Search for the cell housing the specified text and yield its [X, Y] center coordinate. 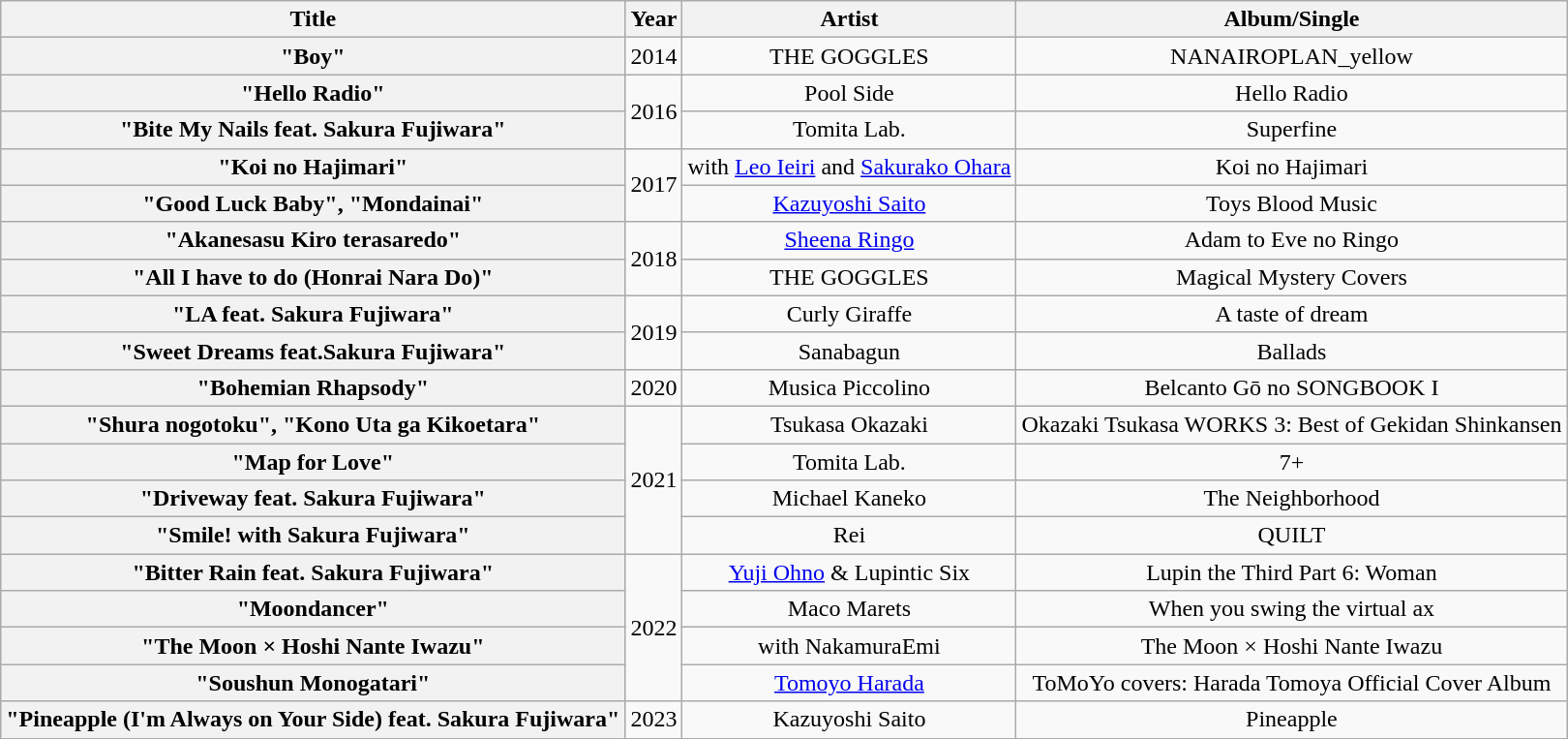
"Boy" [314, 56]
The Moon × Hoshi Nante Iwazu [1291, 646]
"Bohemian Rhapsody" [314, 387]
The Neighborhood [1291, 499]
Curly Giraffe [850, 314]
"Good Luck Baby", "Mondainai" [314, 203]
2016 [654, 111]
2023 [654, 720]
"Pineapple (I'm Always on Your Side) feat. Sakura Fujiwara" [314, 720]
Title [314, 19]
Artist [850, 19]
A taste of dream [1291, 314]
"Sweet Dreams feat.Sakura Fujiwara" [314, 351]
Pool Side [850, 93]
2022 [654, 628]
"Smile! with Sakura Fujiwara" [314, 536]
When you swing the virtual ax [1291, 609]
"Hello Radio" [314, 93]
"LA feat. Sakura Fujiwara" [314, 314]
Superfine [1291, 130]
2018 [654, 259]
Yuji Ohno & Lupintic Six [850, 572]
"Akanesasu Kiro terasaredo" [314, 240]
NANAIROPLAN_yellow [1291, 56]
Koi no Hajimari [1291, 167]
Magical Mystery Covers [1291, 277]
ToMoYo covers: Harada Tomoya Official Cover Album [1291, 683]
7+ [1291, 462]
Tsukasa Okazaki [850, 424]
Rei [850, 536]
Ballads [1291, 351]
"Shura nogotoku", "Kono Uta ga Kikoetara" [314, 424]
with NakamuraEmi [850, 646]
2021 [654, 479]
"Koi no Hajimari" [314, 167]
Toys Blood Music [1291, 203]
Hello Radio [1291, 93]
Sanabagun [850, 351]
Year [654, 19]
"Bitter Rain feat. Sakura Fujiwara" [314, 572]
2020 [654, 387]
"Map for Love" [314, 462]
"All I have to do (Honrai Nara Do)" [314, 277]
2019 [654, 332]
Lupin the Third Part 6: Woman [1291, 572]
Pineapple [1291, 720]
"Bite My Nails feat. Sakura Fujiwara" [314, 130]
"The Moon × Hoshi Nante Iwazu" [314, 646]
Sheena Ringo [850, 240]
"Soushun Monogatari" [314, 683]
Okazaki Tsukasa WORKS 3: Best of Gekidan Shinkansen [1291, 424]
with Leo Ieiri and Sakurako Ohara [850, 167]
Belcanto Gō no SONGBOOK I [1291, 387]
Michael Kaneko [850, 499]
Musica Piccolino [850, 387]
Adam to Eve no Ringo [1291, 240]
2014 [654, 56]
"Driveway feat. Sakura Fujiwara" [314, 499]
Album/Single [1291, 19]
"Moondancer" [314, 609]
QUILT [1291, 536]
Maco Marets [850, 609]
Tomoyo Harada [850, 683]
2017 [654, 185]
